Determine the [X, Y] coordinate at the center of the cell enclosing the given text.  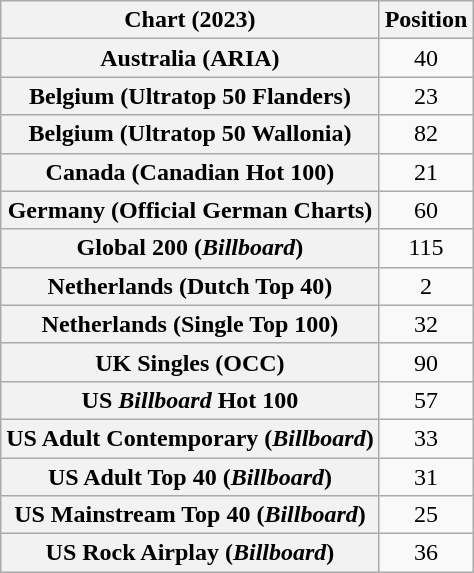
US Adult Contemporary (Billboard) [190, 438]
2 [426, 286]
Belgium (Ultratop 50 Flanders) [190, 96]
60 [426, 210]
US Rock Airplay (Billboard) [190, 553]
40 [426, 58]
Netherlands (Dutch Top 40) [190, 286]
US Billboard Hot 100 [190, 400]
Australia (ARIA) [190, 58]
115 [426, 248]
23 [426, 96]
33 [426, 438]
Canada (Canadian Hot 100) [190, 172]
Chart (2023) [190, 20]
57 [426, 400]
Belgium (Ultratop 50 Wallonia) [190, 134]
Germany (Official German Charts) [190, 210]
Position [426, 20]
UK Singles (OCC) [190, 362]
US Adult Top 40 (Billboard) [190, 477]
90 [426, 362]
Netherlands (Single Top 100) [190, 324]
82 [426, 134]
25 [426, 515]
US Mainstream Top 40 (Billboard) [190, 515]
36 [426, 553]
21 [426, 172]
Global 200 (Billboard) [190, 248]
32 [426, 324]
31 [426, 477]
